Locate the cell with the specified text and output its [x, y] center coordinate. 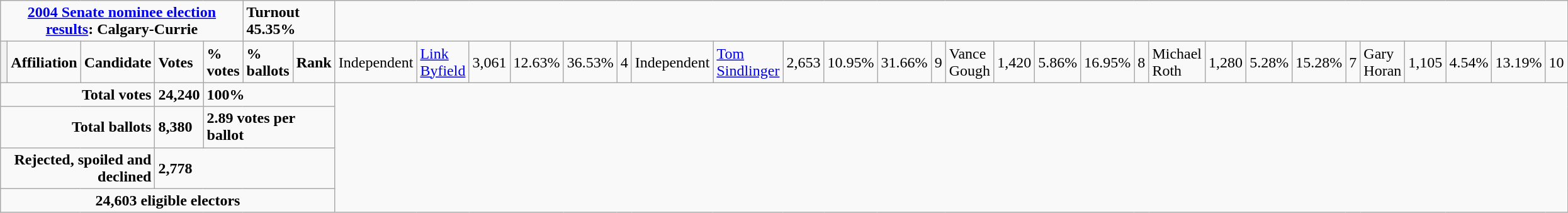
Total ballots [78, 127]
Candidate [118, 62]
Rejected, spoiled and declined [78, 168]
Link Byfield [443, 62]
7 [1353, 62]
Affiliation [44, 62]
% votes [223, 62]
1,105 [1425, 62]
Tom Sindlinger [748, 62]
Votes [179, 62]
31.66% [904, 62]
% ballots [268, 62]
Michael Roth [1177, 62]
5.28% [1269, 62]
10 [1556, 62]
12.63% [536, 62]
24,603 eligible electors [167, 200]
8,380 [179, 127]
1,280 [1226, 62]
9 [938, 62]
36.53% [590, 62]
100% [269, 95]
16.95% [1108, 62]
8 [1142, 62]
Total votes [78, 95]
2,653 [803, 62]
Gary Horan [1382, 62]
3,061 [490, 62]
5.86% [1058, 62]
2.89 votes per ballot [269, 127]
2004 Senate nominee election results: Calgary-Currie [122, 21]
Vance Gough [969, 62]
10.95% [851, 62]
Turnout 45.35% [289, 21]
13.19% [1518, 62]
Rank [313, 62]
1,420 [1015, 62]
2,778 [245, 168]
15.28% [1319, 62]
4.54% [1469, 62]
4 [624, 62]
24,240 [179, 95]
